Pinpoint the cell where the given text exists, returning its (x, y) midpoint coordinate. 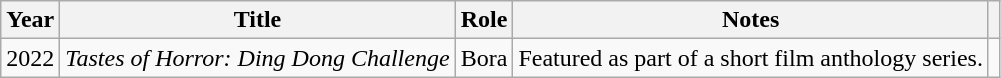
Notes (751, 20)
Year (30, 20)
Featured as part of a short film anthology series. (751, 58)
Tastes of Horror: Ding Dong Challenge (258, 58)
2022 (30, 58)
Bora (484, 58)
Title (258, 20)
Role (484, 20)
